From the cell containing the given text, extract its center point as [x, y] coordinate. 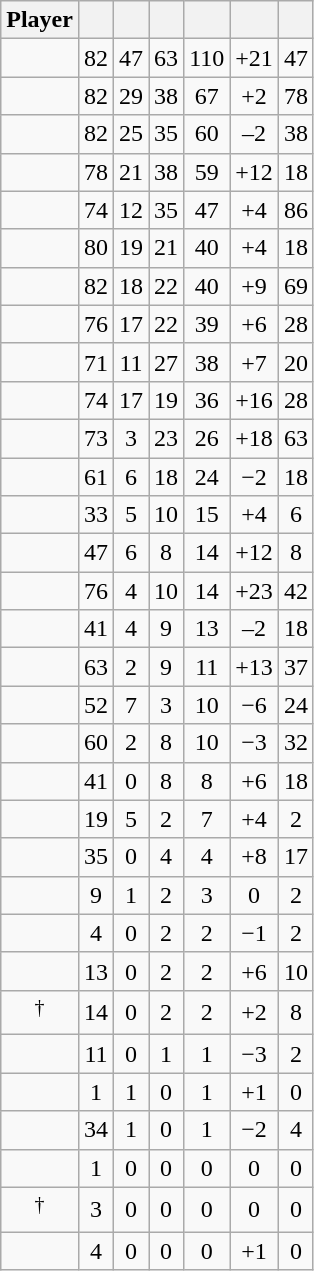
20 [296, 362]
23 [166, 438]
36 [207, 400]
+8 [254, 857]
15 [207, 515]
+9 [254, 286]
12 [132, 210]
39 [207, 324]
+13 [254, 667]
110 [207, 58]
61 [96, 477]
Player [40, 20]
29 [132, 96]
42 [296, 591]
+16 [254, 400]
−6 [254, 705]
67 [207, 96]
80 [96, 248]
34 [96, 1130]
69 [296, 286]
52 [96, 705]
+23 [254, 591]
86 [296, 210]
73 [96, 438]
25 [132, 134]
37 [296, 667]
26 [207, 438]
32 [296, 743]
−1 [254, 933]
71 [96, 362]
+18 [254, 438]
+7 [254, 362]
33 [96, 515]
27 [166, 362]
+21 [254, 58]
59 [207, 172]
